For the text-containing cell, return its midpoint in [x, y] coordinate format. 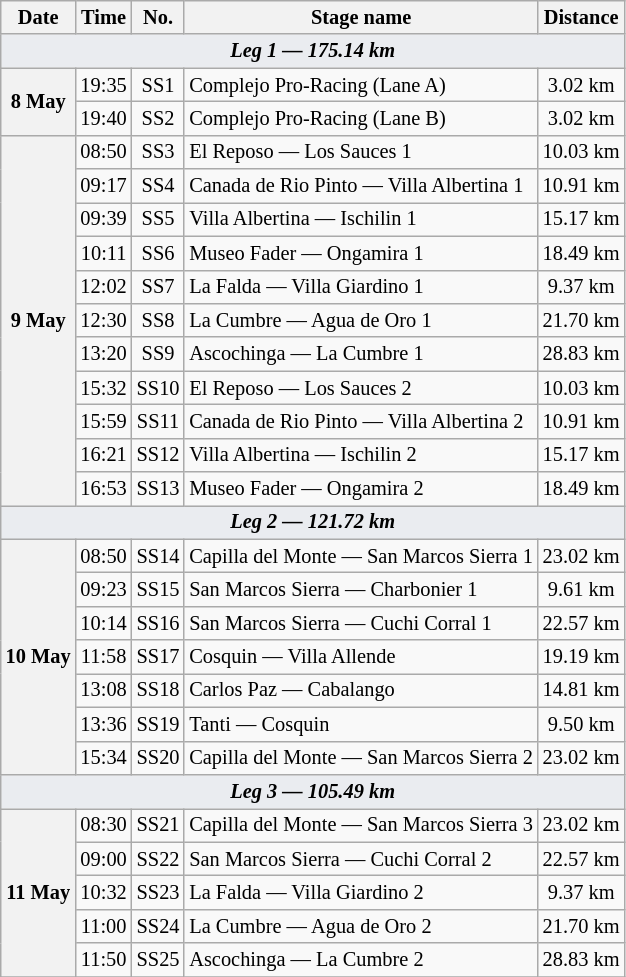
SS6 [158, 253]
SS5 [158, 219]
El Reposo — Los Sauces 1 [360, 152]
SS7 [158, 287]
SS16 [158, 623]
Capilla del Monte — San Marcos Sierra 2 [360, 758]
16:21 [104, 455]
09:00 [104, 859]
Date [38, 17]
SS22 [158, 859]
San Marcos Sierra — Cuchi Corral 1 [360, 623]
10 May [38, 657]
Tanti — Cosquin [360, 724]
13:20 [104, 354]
Stage name [360, 17]
Museo Fader — Ongamira 1 [360, 253]
19:40 [104, 118]
15:34 [104, 758]
SS18 [158, 690]
9.50 km [582, 724]
SS3 [158, 152]
Villa Albertina — Ischilin 2 [360, 455]
Complejo Pro-Racing (Lane B) [360, 118]
SS10 [158, 388]
SS9 [158, 354]
19.19 km [582, 657]
No. [158, 17]
9 May [38, 320]
Cosquin — Villa Allende [360, 657]
Time [104, 17]
Leg 1 — 175.14 km [313, 51]
12:30 [104, 320]
15:59 [104, 421]
SS25 [158, 960]
10:14 [104, 623]
Museo Fader — Ongamira 2 [360, 489]
11:00 [104, 926]
Capilla del Monte — San Marcos Sierra 3 [360, 825]
08:30 [104, 825]
La Cumbre — Agua de Oro 2 [360, 926]
Carlos Paz — Cabalango [360, 690]
SS11 [158, 421]
SS4 [158, 186]
SS20 [158, 758]
SS12 [158, 455]
09:17 [104, 186]
13:36 [104, 724]
9.61 km [582, 589]
Canada de Rio Pinto — Villa Albertina 2 [360, 421]
15:32 [104, 388]
SS8 [158, 320]
La Falda — Villa Giardino 1 [360, 287]
Distance [582, 17]
12:02 [104, 287]
SS2 [158, 118]
Complejo Pro-Racing (Lane A) [360, 85]
11 May [38, 892]
SS1 [158, 85]
La Falda — Villa Giardino 2 [360, 892]
El Reposo — Los Sauces 2 [360, 388]
09:23 [104, 589]
SS17 [158, 657]
SS24 [158, 926]
San Marcos Sierra — Charbonier 1 [360, 589]
SS23 [158, 892]
SS13 [158, 489]
Canada de Rio Pinto — Villa Albertina 1 [360, 186]
10:11 [104, 253]
San Marcos Sierra — Cuchi Corral 2 [360, 859]
19:35 [104, 85]
8 May [38, 102]
10:32 [104, 892]
Ascochinga — La Cumbre 2 [360, 960]
La Cumbre — Agua de Oro 1 [360, 320]
11:50 [104, 960]
SS15 [158, 589]
09:39 [104, 219]
Capilla del Monte — San Marcos Sierra 1 [360, 556]
Villa Albertina — Ischilin 1 [360, 219]
Leg 3 — 105.49 km [313, 791]
SS21 [158, 825]
Leg 2 — 121.72 km [313, 522]
Ascochinga — La Cumbre 1 [360, 354]
11:58 [104, 657]
SS19 [158, 724]
SS14 [158, 556]
16:53 [104, 489]
13:08 [104, 690]
14.81 km [582, 690]
